Output the [X, Y] coordinate of the center of the cell containing the given text.  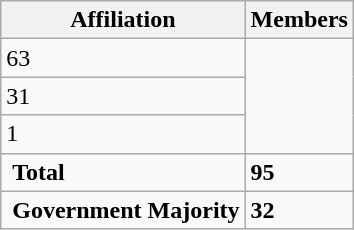
Government Majority [123, 210]
Members [299, 20]
63 [123, 58]
31 [123, 96]
Total [123, 172]
1 [123, 134]
Affiliation [123, 20]
95 [299, 172]
32 [299, 210]
